Determine the [x, y] coordinate at the center of the cell enclosing the given text.  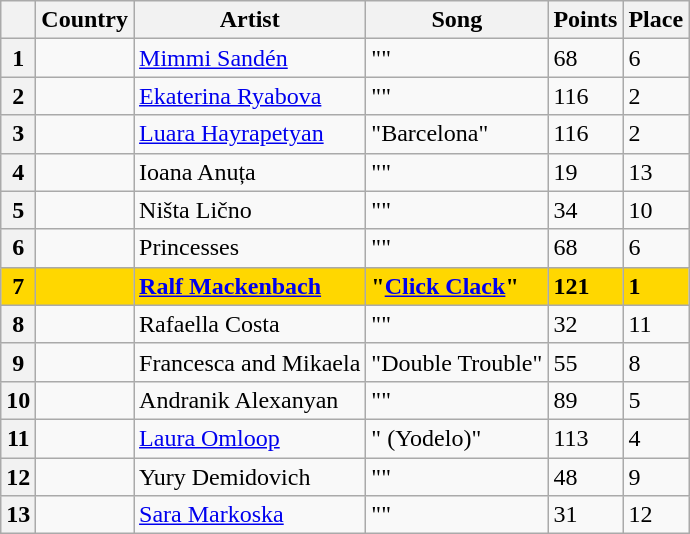
Andranik Alexanyan [250, 400]
Ekaterina Ryabova [250, 96]
3 [18, 134]
Ioana Anuța [250, 172]
Luara Hayrapetyan [250, 134]
Song [457, 20]
19 [586, 172]
Princesses [250, 248]
Yury Demidovich [250, 477]
48 [586, 477]
" (Yodelo)" [457, 438]
Country [85, 20]
"Double Trouble" [457, 362]
Ralf Mackenbach [250, 286]
Francesca and Mikaela [250, 362]
89 [586, 400]
32 [586, 324]
34 [586, 210]
7 [18, 286]
113 [586, 438]
55 [586, 362]
"Barcelona" [457, 134]
Mimmi Sandén [250, 58]
Sara Markoska [250, 515]
Artist [250, 20]
"Click Clack" [457, 286]
Place [656, 20]
121 [586, 286]
Rafaella Costa [250, 324]
Laura Omloop [250, 438]
Ništa Lično [250, 210]
31 [586, 515]
Points [586, 20]
